From the cell containing the given text, extract its center point as (X, Y) coordinate. 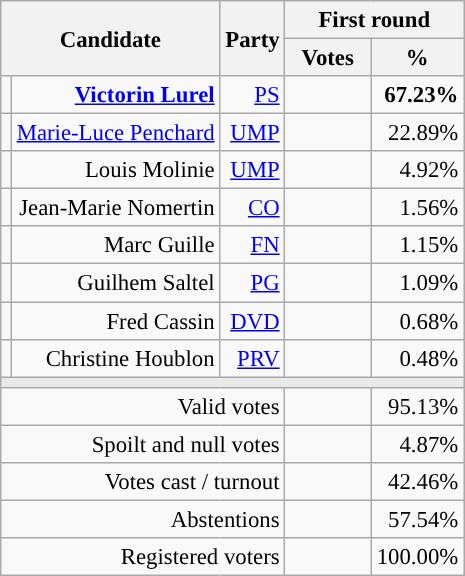
PG (252, 283)
FN (252, 245)
Abstentions (143, 519)
1.09% (416, 283)
100.00% (416, 557)
0.68% (416, 321)
Louis Molinie (116, 170)
First round (374, 20)
Christine Houblon (116, 358)
PRV (252, 358)
95.13% (416, 406)
Marie-Luce Penchard (116, 133)
1.56% (416, 208)
Spoilt and null votes (143, 444)
Votes cast / turnout (143, 482)
CO (252, 208)
Guilhem Saltel (116, 283)
Valid votes (143, 406)
Victorin Lurel (116, 95)
4.87% (416, 444)
DVD (252, 321)
Candidate (110, 38)
22.89% (416, 133)
PS (252, 95)
Marc Guille (116, 245)
4.92% (416, 170)
Fred Cassin (116, 321)
Votes (328, 58)
1.15% (416, 245)
67.23% (416, 95)
42.46% (416, 482)
57.54% (416, 519)
0.48% (416, 358)
Party (252, 38)
Registered voters (143, 557)
Jean-Marie Nomertin (116, 208)
% (416, 58)
